Locate the cell with the specified text and output its (x, y) center coordinate. 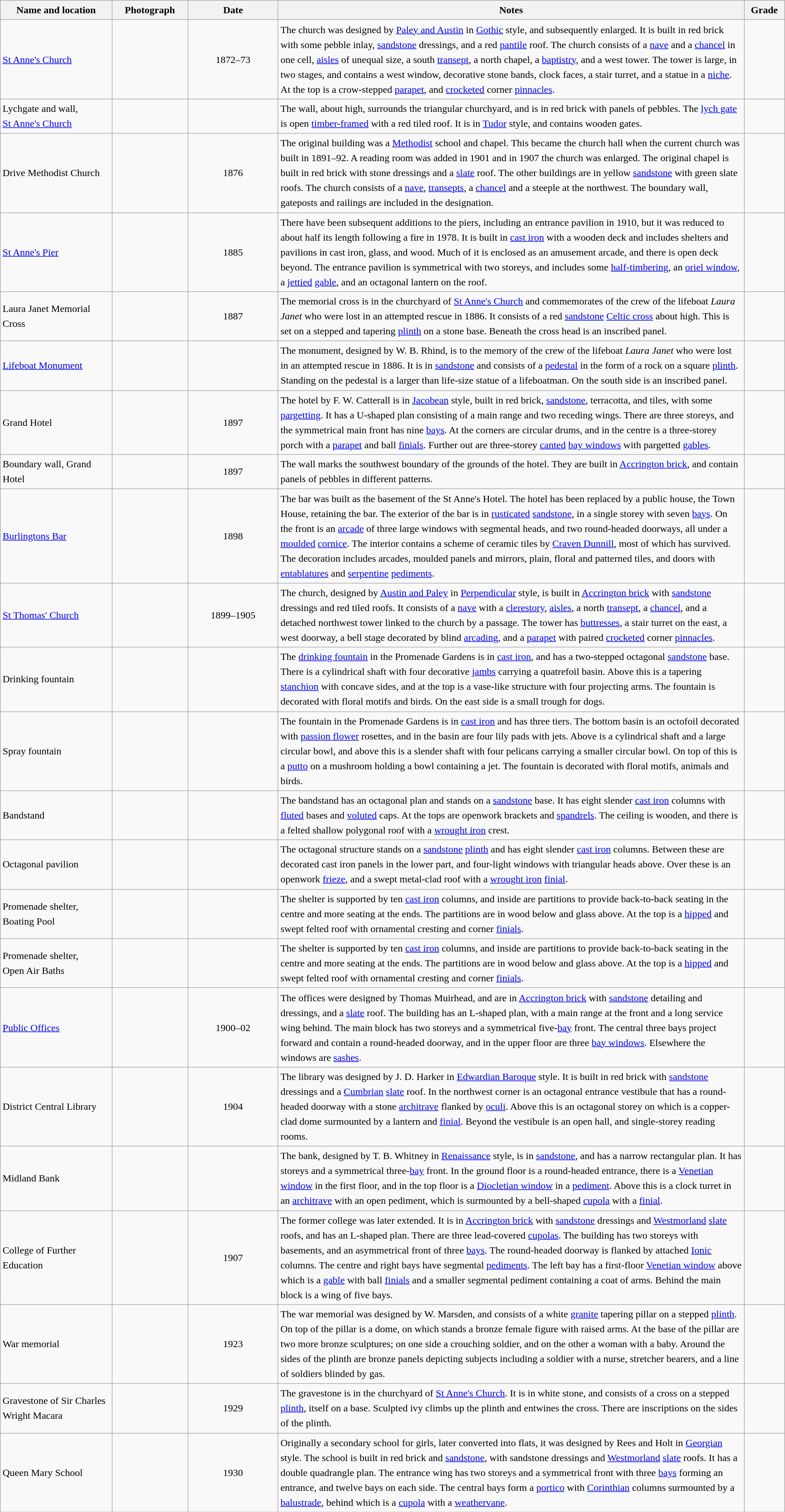
Promenade shelter,Open Air Baths (56, 964)
1887 (233, 316)
St Thomas' Church (56, 615)
1872–73 (233, 60)
1876 (233, 173)
1900–02 (233, 1027)
Boundary wall, Grand Hotel (56, 471)
1904 (233, 1107)
Lychgate and wall,St Anne's Church (56, 116)
Drinking fountain (56, 679)
Gravestone of Sir Charles Wright Macara (56, 1408)
Grand Hotel (56, 423)
Public Offices (56, 1027)
St Anne's Church (56, 60)
Promenade shelter,Boating Pool (56, 914)
Name and location (56, 10)
1899–1905 (233, 615)
Notes (511, 10)
1885 (233, 252)
Date (233, 10)
St Anne's Pier (56, 252)
Spray fountain (56, 751)
College of Further Education (56, 1258)
Grade (764, 10)
Photograph (150, 10)
Laura Janet Memorial Cross (56, 316)
District Central Library (56, 1107)
Queen Mary School (56, 1472)
Lifeboat Monument (56, 365)
1929 (233, 1408)
1930 (233, 1472)
Octagonal pavilion (56, 865)
Drive Methodist Church (56, 173)
1898 (233, 536)
Bandstand (56, 815)
1923 (233, 1344)
1907 (233, 1258)
War memorial (56, 1344)
Burlingtons Bar (56, 536)
Midland Bank (56, 1178)
